For the text-containing cell, return its midpoint in [X, Y] coordinate format. 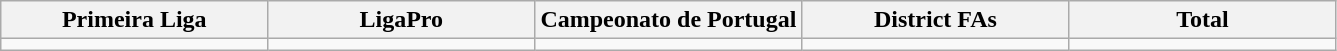
Total [1202, 20]
LigaPro [402, 20]
Campeonato de Portugal [668, 20]
Primeira Liga [134, 20]
District FAs [936, 20]
